Pinpoint the cell where the given text exists, returning its [x, y] midpoint coordinate. 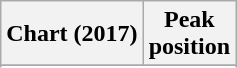
Chart (2017) [72, 34]
Peakposition [189, 34]
